Scan for the cell matching the given text and deliver its (X, Y) coordinate at center. 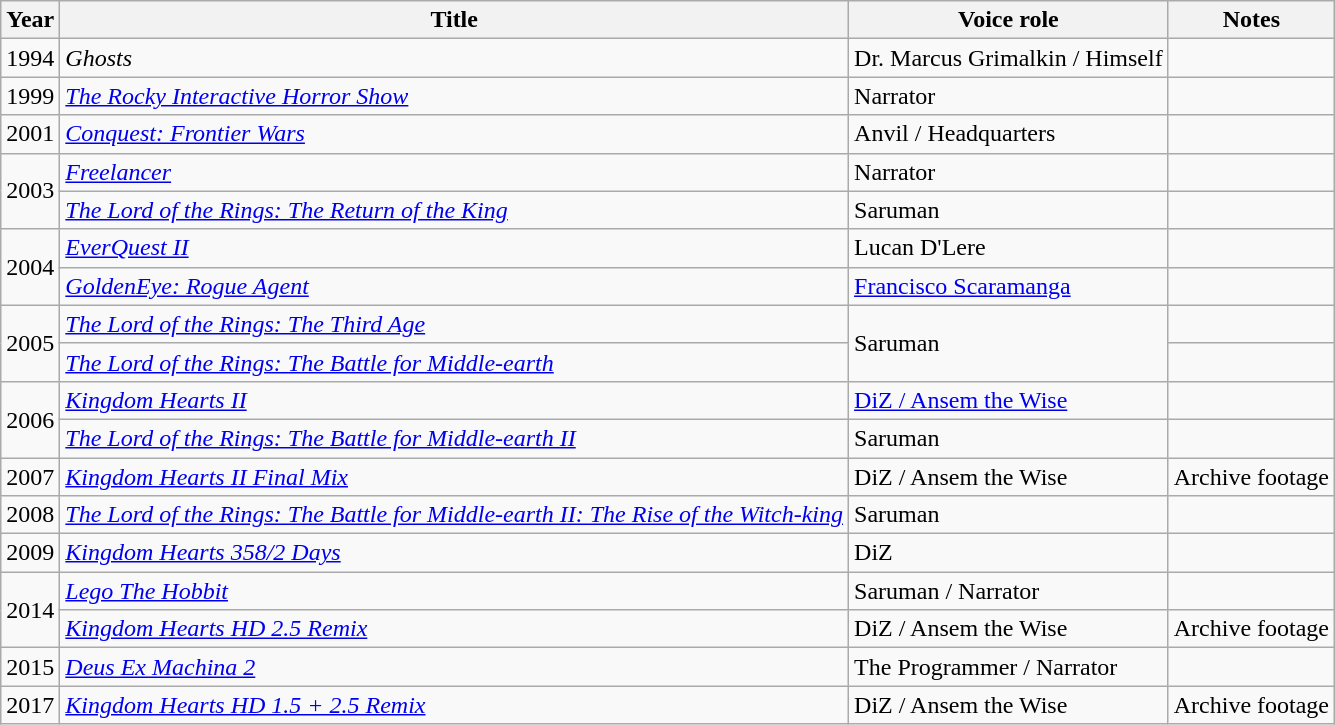
Kingdom Hearts II Final Mix (454, 477)
Kingdom Hearts HD 1.5 + 2.5 Remix (454, 705)
Deus Ex Machina 2 (454, 667)
GoldenEye: Rogue Agent (454, 286)
Lego The Hobbit (454, 591)
The Lord of the Rings: The Battle for Middle-earth (454, 362)
2001 (30, 134)
Freelancer (454, 172)
Dr. Marcus Grimalkin / Himself (1009, 58)
2007 (30, 477)
Lucan D'Lere (1009, 248)
Conquest: Frontier Wars (454, 134)
Francisco Scaramanga (1009, 286)
The Rocky Interactive Horror Show (454, 96)
The Lord of the Rings: The Battle for Middle-earth II (454, 438)
2015 (30, 667)
The Programmer / Narrator (1009, 667)
The Lord of the Rings: The Return of the King (454, 210)
2014 (30, 610)
2006 (30, 419)
Kingdom Hearts HD 2.5 Remix (454, 629)
2003 (30, 191)
Year (30, 20)
Notes (1251, 20)
Voice role (1009, 20)
Anvil / Headquarters (1009, 134)
1999 (30, 96)
Ghosts (454, 58)
2009 (30, 553)
Kingdom Hearts 358/2 Days (454, 553)
DiZ (1009, 553)
EverQuest II (454, 248)
Saruman / Narrator (1009, 591)
2005 (30, 343)
The Lord of the Rings: The Third Age (454, 324)
1994 (30, 58)
2008 (30, 515)
2004 (30, 267)
Title (454, 20)
2017 (30, 705)
The Lord of the Rings: The Battle for Middle-earth II: The Rise of the Witch-king (454, 515)
Kingdom Hearts II (454, 400)
